Provide the (x, y) coordinate of the cell's center where the given text is located.  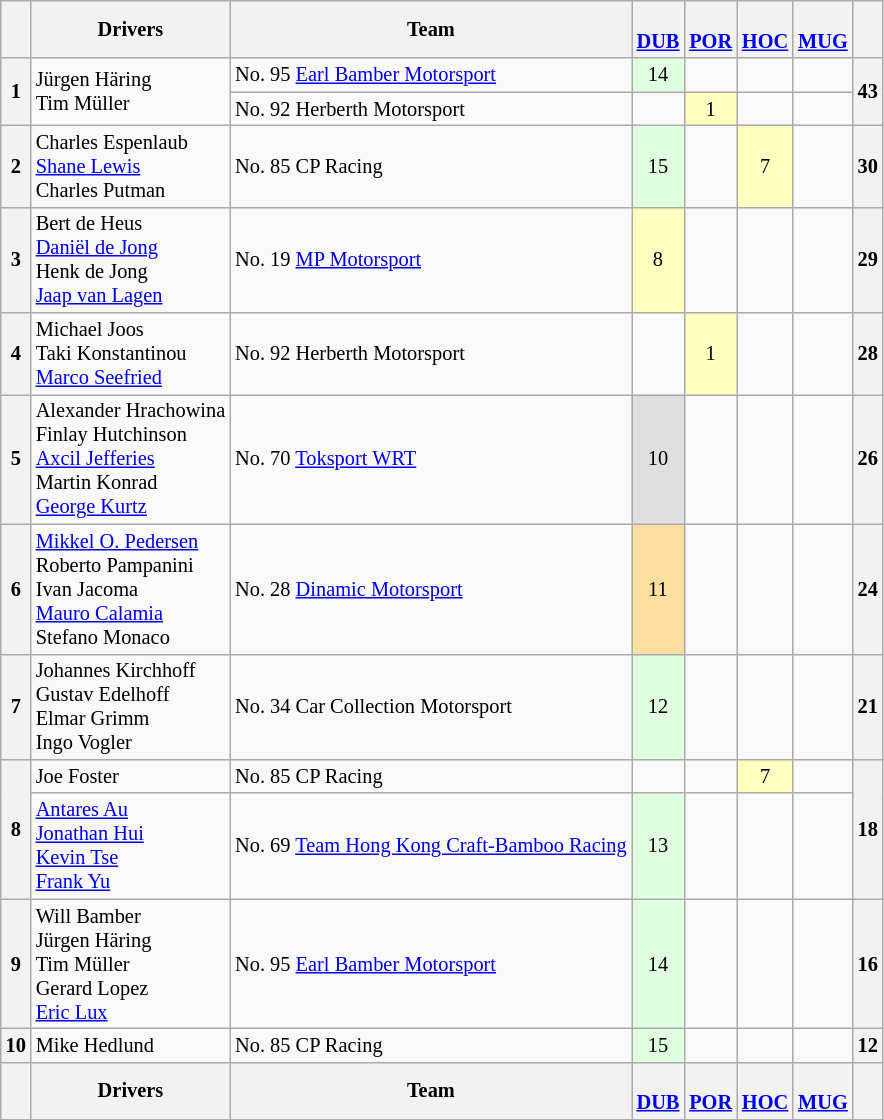
2 (16, 166)
Michael Joos Taki Konstantinou Marco Seefried (130, 354)
13 (658, 846)
No. 34 Car Collection Motorsport (430, 707)
6 (16, 589)
30 (868, 166)
11 (658, 589)
No. 28 Dinamic Motorsport (430, 589)
Jürgen Häring Tim Müller (130, 92)
Charles Espenlaub Shane Lewis Charles Putman (130, 166)
Mike Hedlund (130, 1045)
26 (868, 459)
Will Bamber Jürgen Häring Tim Müller Gerard Lopez Eric Lux (130, 964)
Joe Foster (130, 776)
Johannes Kirchhoff Gustav Edelhoff Elmar Grimm Ingo Vogler (130, 707)
24 (868, 589)
18 (868, 828)
28 (868, 354)
43 (868, 92)
21 (868, 707)
Antares Au Jonathan Hui Kevin Tse Frank Yu (130, 846)
4 (16, 354)
No. 19 MP Motorsport (430, 260)
Mikkel O. Pedersen Roberto Pampanini Ivan Jacoma Mauro Calamia Stefano Monaco (130, 589)
5 (16, 459)
Bert de Heus Daniël de Jong Henk de Jong Jaap van Lagen (130, 260)
16 (868, 964)
No. 70 Toksport WRT (430, 459)
No. 69 Team Hong Kong Craft-Bamboo Racing (430, 846)
9 (16, 964)
3 (16, 260)
Alexander Hrachowina Finlay Hutchinson Axcil Jefferies Martin Konrad George Kurtz (130, 459)
29 (868, 260)
